Return the [x, y] coordinate for the center point of the cell that contains the specified text.  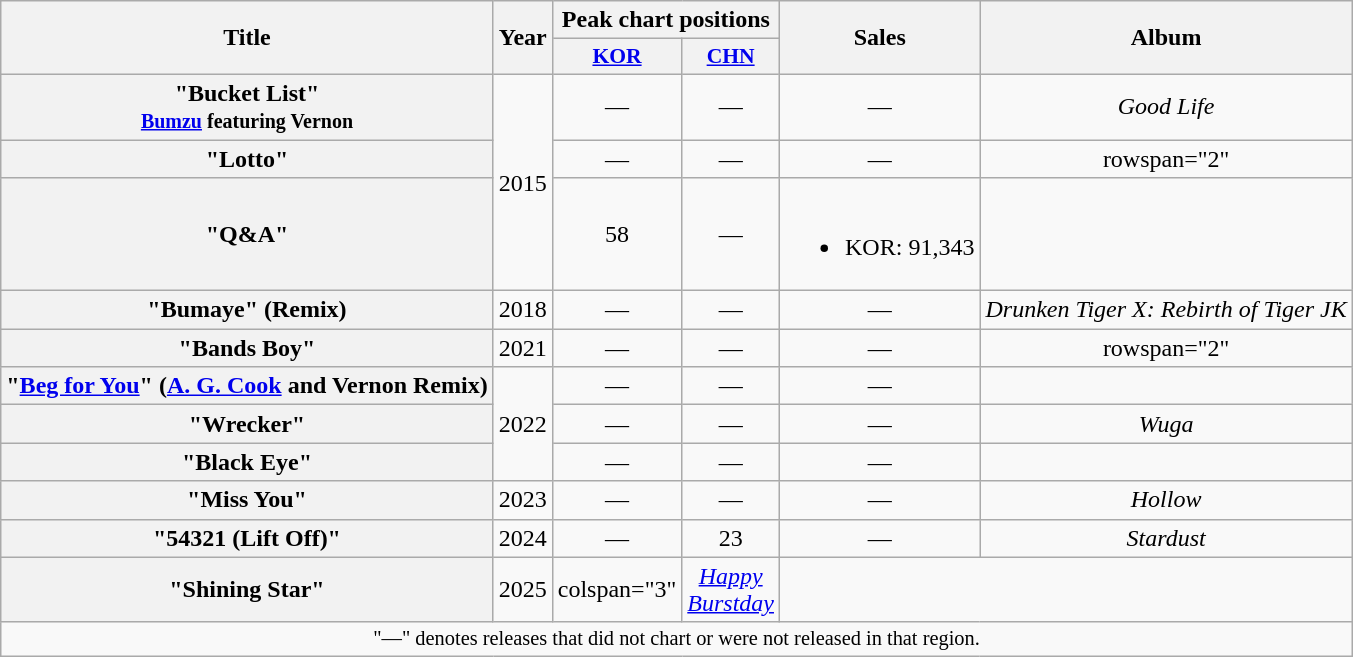
Good Life [1166, 106]
2018 [522, 310]
Drunken Tiger X: Rebirth of Tiger JK [1166, 310]
Album [1166, 38]
2015 [522, 182]
Stardust [1166, 538]
2022 [522, 424]
"Q&A" [247, 234]
Year [522, 38]
Peak chart positions [666, 20]
"Lotto" [247, 159]
"—" denotes releases that did not chart or were not released in that region. [677, 639]
colspan="3" [617, 590]
Wuga [1166, 424]
CHN [731, 57]
"Bands Boy" [247, 348]
"Black Eye" [247, 462]
"Bumaye" (Remix) [247, 310]
"Wrecker" [247, 424]
Happy Burstday [731, 590]
Hollow [1166, 500]
"Beg for You" (A. G. Cook and Vernon Remix) [247, 386]
2021 [522, 348]
KOR: 91,343 [880, 234]
Title [247, 38]
"54321 (Lift Off)" [247, 538]
"Shining Star" [247, 590]
23 [731, 538]
"Miss You" [247, 500]
2025 [522, 590]
KOR [617, 57]
58 [617, 234]
2023 [522, 500]
Sales [880, 38]
"Bucket List" Bumzu featuring Vernon [247, 106]
2024 [522, 538]
